Identify which cell holds the provided text, then report its [X, Y] central coordinate. 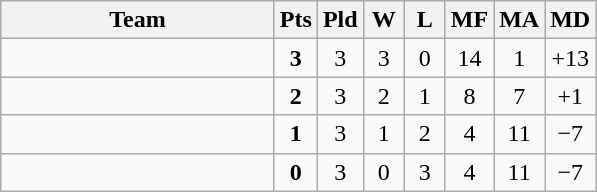
+1 [570, 96]
7 [520, 96]
14 [469, 58]
MA [520, 20]
Pts [296, 20]
+13 [570, 58]
W [384, 20]
8 [469, 96]
MF [469, 20]
Team [138, 20]
Pld [340, 20]
MD [570, 20]
L [424, 20]
